Extract the [X, Y] coordinate from the center of the cell holding the provided text.  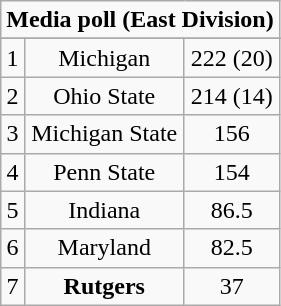
214 (14) [232, 96]
2 [12, 96]
86.5 [232, 210]
154 [232, 172]
Michigan State [104, 134]
5 [12, 210]
3 [12, 134]
6 [12, 248]
Indiana [104, 210]
82.5 [232, 248]
4 [12, 172]
37 [232, 286]
Rutgers [104, 286]
1 [12, 58]
Ohio State [104, 96]
7 [12, 286]
Media poll (East Division) [140, 20]
Michigan [104, 58]
Maryland [104, 248]
156 [232, 134]
Penn State [104, 172]
222 (20) [232, 58]
